Pinpoint the cell where the given text exists, returning its (x, y) midpoint coordinate. 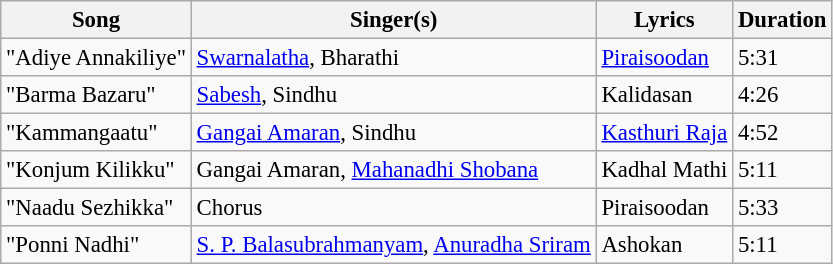
Chorus (394, 208)
4:52 (782, 133)
"Adiye Annakiliye" (96, 58)
Kasthuri Raja (664, 133)
5:31 (782, 58)
Ashokan (664, 245)
Kalidasan (664, 95)
"Barma Bazaru" (96, 95)
Kadhal Mathi (664, 170)
Song (96, 20)
5:33 (782, 208)
Gangai Amaran, Mahanadhi Shobana (394, 170)
Sabesh, Sindhu (394, 95)
"Kammangaatu" (96, 133)
Gangai Amaran, Sindhu (394, 133)
S. P. Balasubrahmanyam, Anuradha Sriram (394, 245)
Swarnalatha, Bharathi (394, 58)
Singer(s) (394, 20)
Duration (782, 20)
"Ponni Nadhi" (96, 245)
4:26 (782, 95)
"Naadu Sezhikka" (96, 208)
"Konjum Kilikku" (96, 170)
Lyrics (664, 20)
